Extract the (X, Y) coordinate from the center of the cell holding the provided text.  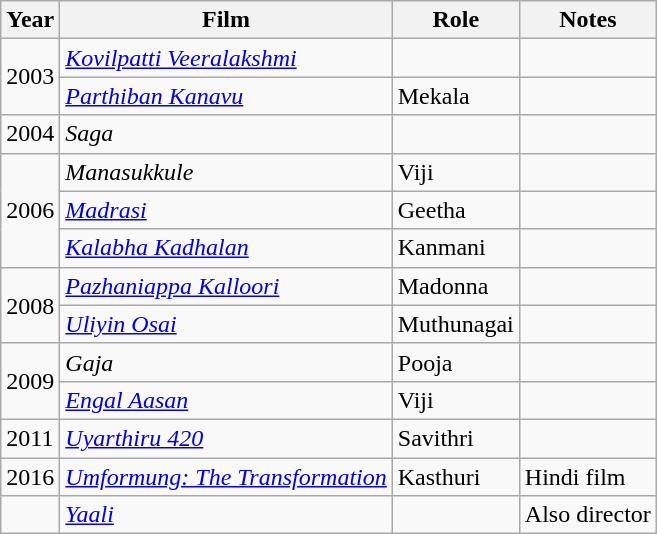
Pooja (456, 362)
2011 (30, 438)
Manasukkule (226, 172)
Also director (588, 515)
Engal Aasan (226, 400)
Parthiban Kanavu (226, 96)
Hindi film (588, 477)
Uyarthiru 420 (226, 438)
Madonna (456, 286)
Yaali (226, 515)
2004 (30, 134)
Kanmani (456, 248)
2003 (30, 77)
Uliyin Osai (226, 324)
Film (226, 20)
Kasthuri (456, 477)
Kalabha Kadhalan (226, 248)
Mekala (456, 96)
Saga (226, 134)
Pazhaniappa Kalloori (226, 286)
Geetha (456, 210)
Gaja (226, 362)
Madrasi (226, 210)
Savithri (456, 438)
Role (456, 20)
2016 (30, 477)
Umformung: The Transformation (226, 477)
Kovilpatti Veeralakshmi (226, 58)
Year (30, 20)
2008 (30, 305)
2009 (30, 381)
2006 (30, 210)
Notes (588, 20)
Muthunagai (456, 324)
